Capture the cell that displays the provided text and extract its (X, Y) central coordinate. 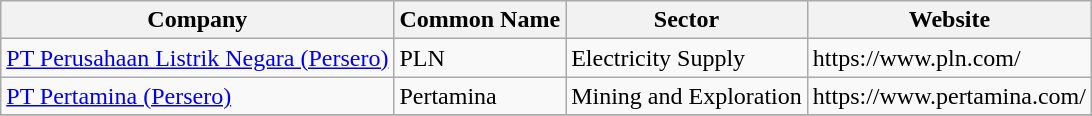
PT Pertamina (Persero) (198, 96)
PLN (480, 58)
Sector (687, 20)
Mining and Exploration (687, 96)
Website (949, 20)
Pertamina (480, 96)
https://www.pertamina.com/ (949, 96)
Common Name (480, 20)
Company (198, 20)
Electricity Supply (687, 58)
https://www.pln.com/ (949, 58)
PT Perusahaan Listrik Negara (Persero) (198, 58)
